Capture the cell that displays the provided text and extract its [x, y] central coordinate. 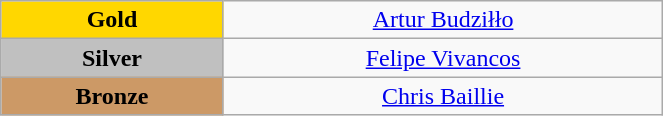
Felipe Vivancos [443, 58]
Artur Budziłło [443, 20]
Silver [112, 58]
Chris Baillie [443, 96]
Bronze [112, 96]
Gold [112, 20]
